Return (X, Y) of the center of cell containing provided text 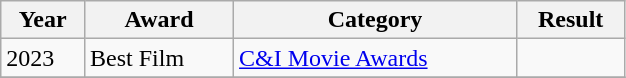
C&I Movie Awards (376, 58)
Award (160, 20)
Result (571, 20)
Year (43, 20)
Best Film (160, 58)
2023 (43, 58)
Category (376, 20)
